Extract the (X, Y) coordinate from the center of the cell holding the provided text.  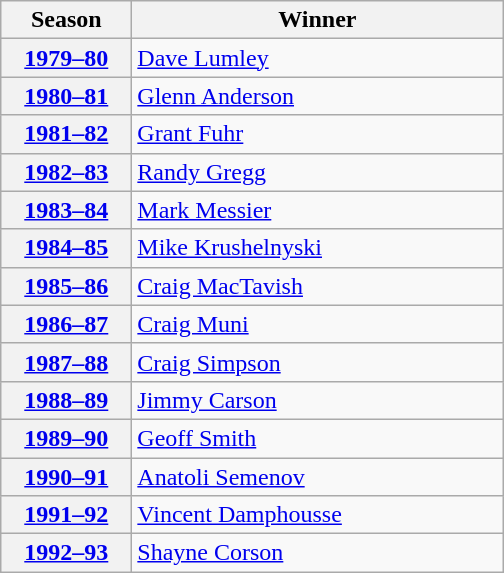
1992–93 (66, 553)
Shayne Corson (318, 553)
Jimmy Carson (318, 400)
1987–88 (66, 362)
Mike Krushelnyski (318, 248)
1979–80 (66, 58)
1985–86 (66, 286)
Anatoli Semenov (318, 477)
1989–90 (66, 438)
Grant Fuhr (318, 134)
Craig Muni (318, 324)
1982–83 (66, 172)
Season (66, 20)
1981–82 (66, 134)
Winner (318, 20)
Randy Gregg (318, 172)
1988–89 (66, 400)
Dave Lumley (318, 58)
1984–85 (66, 248)
1983–84 (66, 210)
1986–87 (66, 324)
1991–92 (66, 515)
1990–91 (66, 477)
Craig MacTavish (318, 286)
Craig Simpson (318, 362)
Geoff Smith (318, 438)
1980–81 (66, 96)
Vincent Damphousse (318, 515)
Mark Messier (318, 210)
Glenn Anderson (318, 96)
